Detect which cell encompasses the target text, then output its (X, Y) center coordinate. 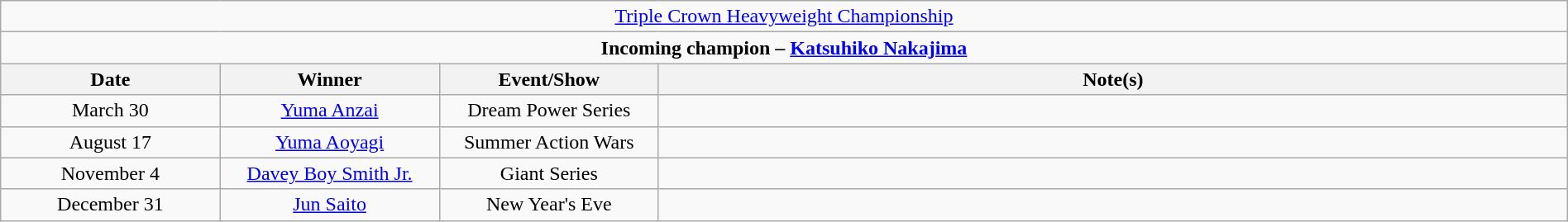
Summer Action Wars (549, 142)
Jun Saito (329, 205)
Davey Boy Smith Jr. (329, 173)
Yuma Anzai (329, 111)
Date (111, 79)
Incoming champion – Katsuhiko Nakajima (784, 48)
Note(s) (1113, 79)
December 31 (111, 205)
Giant Series (549, 173)
Event/Show (549, 79)
Triple Crown Heavyweight Championship (784, 17)
August 17 (111, 142)
Winner (329, 79)
Yuma Aoyagi (329, 142)
Dream Power Series (549, 111)
New Year's Eve (549, 205)
November 4 (111, 173)
March 30 (111, 111)
